Locate the cell with the specified text and output its (X, Y) center coordinate. 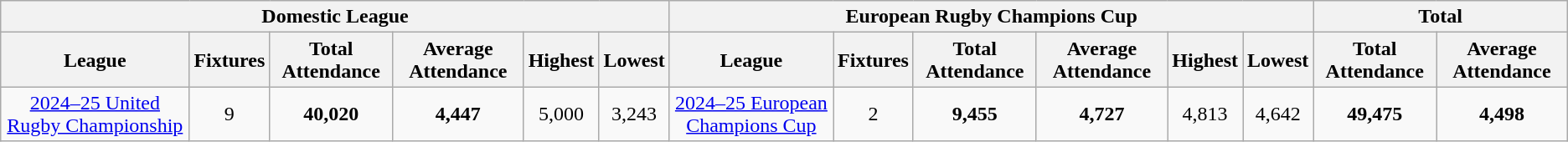
2024–25 European Champions Cup (750, 114)
49,475 (1375, 114)
Domestic League (335, 17)
4,727 (1102, 114)
4,642 (1278, 114)
European Rugby Champions Cup (992, 17)
5,000 (561, 114)
4,813 (1205, 114)
2 (874, 114)
9 (230, 114)
3,243 (634, 114)
Total (1441, 17)
4,447 (457, 114)
4,498 (1503, 114)
40,020 (332, 114)
9,455 (975, 114)
2024–25 United Rugby Championship (95, 114)
